Detect which cell encompasses the target text, then output its [x, y] center coordinate. 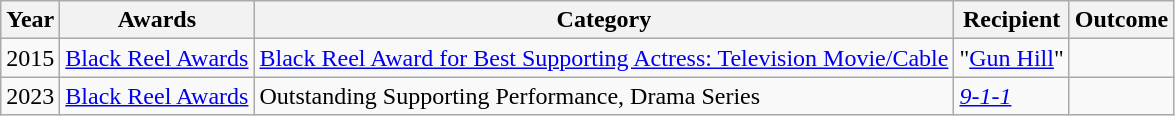
Recipient [1012, 20]
Awards [157, 20]
Year [30, 20]
"Gun Hill" [1012, 58]
Outcome [1121, 20]
Black Reel Award for Best Supporting Actress: Television Movie/Cable [604, 58]
Outstanding Supporting Performance, Drama Series [604, 96]
Category [604, 20]
2023 [30, 96]
9-1-1 [1012, 96]
2015 [30, 58]
